Identify which cell holds the provided text, then report its [x, y] central coordinate. 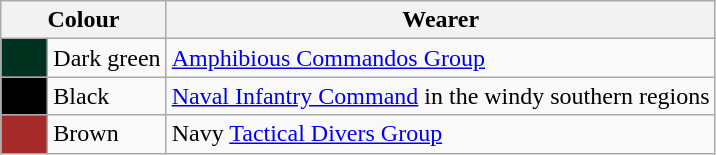
Brown [107, 134]
Wearer [440, 20]
Black [107, 96]
Navy Tactical Divers Group [440, 134]
Colour [84, 20]
Naval Infantry Command in the windy southern regions [440, 96]
Amphibious Commandos Group [440, 58]
Dark green [107, 58]
